Provide the [x, y] coordinate of the cell's center where the given text is located.  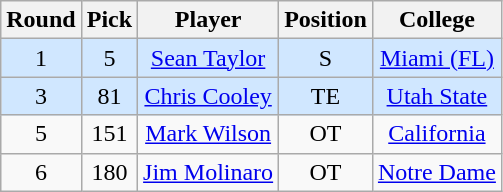
Notre Dame [436, 172]
Pick [109, 20]
Utah State [436, 96]
Round [41, 20]
TE [326, 96]
81 [109, 96]
151 [109, 134]
Player [208, 20]
6 [41, 172]
California [436, 134]
Mark Wilson [208, 134]
College [436, 20]
1 [41, 58]
Chris Cooley [208, 96]
180 [109, 172]
Miami (FL) [436, 58]
Sean Taylor [208, 58]
Position [326, 20]
Jim Molinaro [208, 172]
3 [41, 96]
S [326, 58]
